Locate the cell with the specified text and output its [x, y] center coordinate. 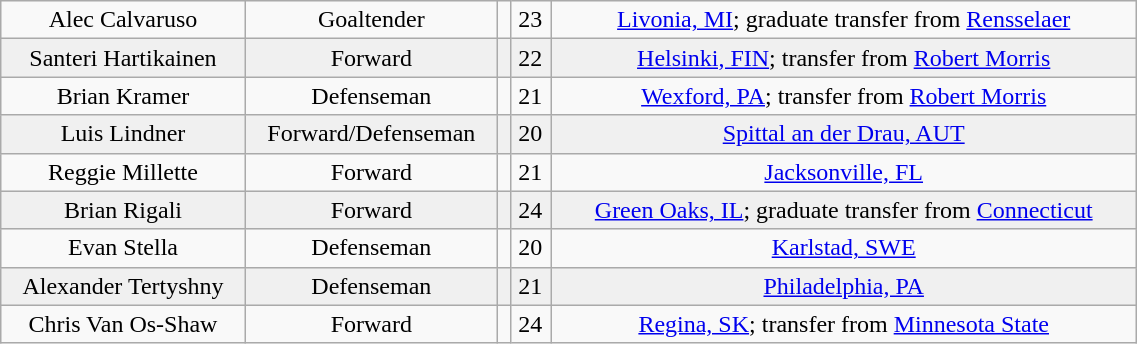
Livonia, MI; graduate transfer from Rensselaer [844, 20]
Wexford, PA; transfer from Robert Morris [844, 96]
Brian Rigali [123, 210]
Jacksonville, FL [844, 172]
Alec Calvaruso [123, 20]
Brian Kramer [123, 96]
22 [530, 58]
Reggie Millette [123, 172]
Philadelphia, PA [844, 286]
Forward/Defenseman [371, 134]
Karlstad, SWE [844, 248]
Helsinki, FIN; transfer from Robert Morris [844, 58]
23 [530, 20]
Chris Van Os-Shaw [123, 324]
Spittal an der Drau, AUT [844, 134]
Evan Stella [123, 248]
Green Oaks, IL; graduate transfer from Connecticut [844, 210]
Regina, SK; transfer from Minnesota State [844, 324]
Santeri Hartikainen [123, 58]
Alexander Tertyshny [123, 286]
Luis Lindner [123, 134]
Goaltender [371, 20]
